Find where the given text appears and provide that cell's center as (x, y) coordinate. 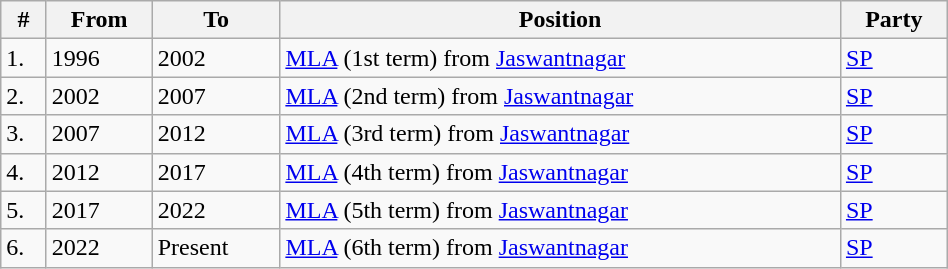
Position (560, 20)
# (24, 20)
MLA (6th term) from Jaswantnagar (560, 248)
2. (24, 96)
1996 (99, 58)
4. (24, 172)
3. (24, 134)
MLA (2nd term) from Jaswantnagar (560, 96)
From (99, 20)
MLA (1st term) from Jaswantnagar (560, 58)
5. (24, 210)
MLA (3rd term) from Jaswantnagar (560, 134)
1. (24, 58)
MLA (5th term) from Jaswantnagar (560, 210)
Party (894, 20)
Present (216, 248)
6. (24, 248)
To (216, 20)
MLA (4th term) from Jaswantnagar (560, 172)
